Find where the given text appears and provide that cell's center as (X, Y) coordinate. 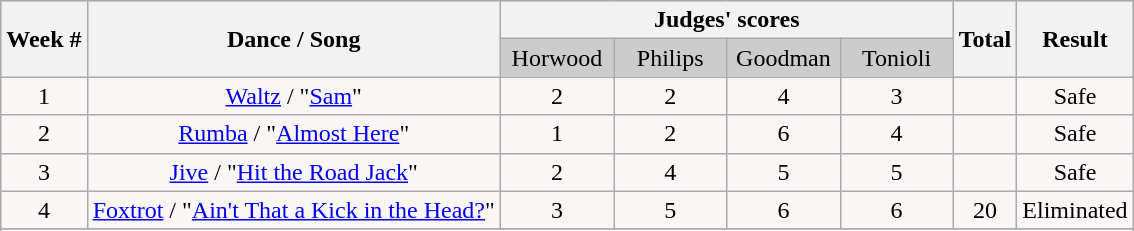
Foxtrot / "Ain't That a Kick in the Head?" (294, 210)
Result (1075, 39)
Week # (44, 39)
Jive / "Hit the Road Jack" (294, 172)
Eliminated (1075, 210)
Dance / Song (294, 39)
Tonioli (896, 58)
Rumba / "Almost Here" (294, 134)
Total (985, 39)
Philips (670, 58)
20 (985, 210)
Judges' scores (726, 20)
Goodman (784, 58)
Waltz / "Sam" (294, 96)
Horwood (556, 58)
